Capture the cell that displays the provided text and extract its (x, y) central coordinate. 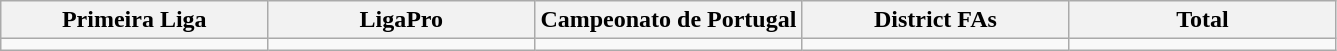
Campeonato de Portugal (668, 20)
Primeira Liga (134, 20)
District FAs (936, 20)
LigaPro (402, 20)
Total (1202, 20)
